For the text-containing cell, return its midpoint in [X, Y] coordinate format. 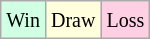
Win [24, 20]
Draw [72, 20]
Loss [126, 20]
